From the cell containing the given text, extract its center point as (x, y) coordinate. 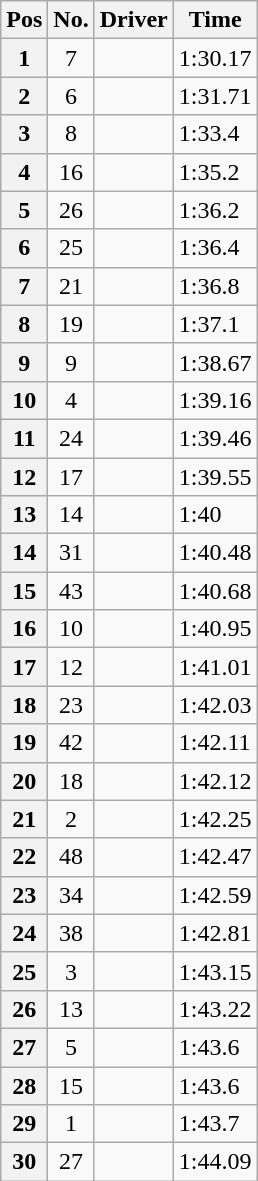
1:42.47 (215, 857)
22 (24, 857)
1:41.01 (215, 667)
1:37.1 (215, 324)
1:43.15 (215, 971)
1:40 (215, 515)
48 (71, 857)
29 (24, 1124)
1:42.11 (215, 743)
34 (71, 895)
1:42.59 (215, 895)
Pos (24, 20)
1:42.25 (215, 819)
11 (24, 438)
Driver (134, 20)
31 (71, 553)
1:42.81 (215, 933)
1:40.95 (215, 629)
38 (71, 933)
1:43.7 (215, 1124)
1:44.09 (215, 1162)
No. (71, 20)
1:40.68 (215, 591)
1:40.48 (215, 553)
43 (71, 591)
1:36.2 (215, 210)
1:42.03 (215, 705)
Time (215, 20)
1:30.17 (215, 58)
20 (24, 781)
1:33.4 (215, 134)
1:35.2 (215, 172)
1:39.46 (215, 438)
30 (24, 1162)
28 (24, 1085)
1:38.67 (215, 362)
1:39.55 (215, 477)
1:36.4 (215, 248)
1:42.12 (215, 781)
1:43.22 (215, 1009)
42 (71, 743)
1:39.16 (215, 400)
1:31.71 (215, 96)
1:36.8 (215, 286)
